Return [X, Y] of the center of cell containing provided text 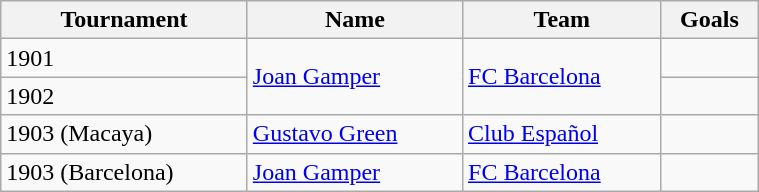
Goals [709, 20]
1903 (Barcelona) [124, 172]
Gustavo Green [354, 134]
Tournament [124, 20]
Club Español [562, 134]
Team [562, 20]
Name [354, 20]
1902 [124, 96]
1901 [124, 58]
1903 (Macaya) [124, 134]
